Output the (x, y) coordinate of the center of the cell containing the given text.  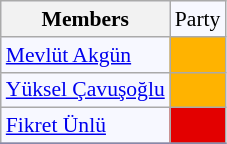
Mevlüt Akgün (86, 55)
Yüksel Çavuşoğlu (86, 90)
Party (198, 19)
Members (86, 19)
Fikret Ünlü (86, 126)
